Search for the cell housing the specified text and yield its [x, y] center coordinate. 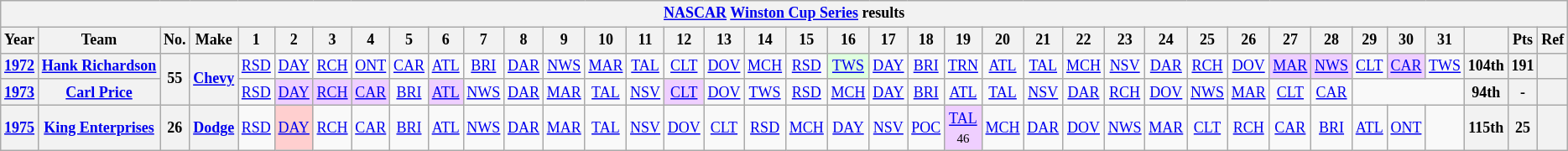
No. [175, 40]
94th [1486, 92]
55 [175, 79]
11 [646, 40]
Dodge [214, 128]
3 [332, 40]
7 [483, 40]
9 [564, 40]
Year [20, 40]
18 [926, 40]
10 [606, 40]
115th [1486, 128]
20 [1003, 40]
16 [848, 40]
6 [445, 40]
TAL46 [963, 128]
Hank Richardson [99, 65]
Carl Price [99, 92]
Chevy [214, 79]
30 [1406, 40]
1975 [20, 128]
NASCAR Winston Cup Series results [784, 13]
POC [926, 128]
19 [963, 40]
12 [684, 40]
28 [1332, 40]
Pts [1523, 40]
8 [524, 40]
23 [1124, 40]
31 [1445, 40]
1 [257, 40]
15 [806, 40]
27 [1290, 40]
21 [1044, 40]
191 [1523, 65]
1973 [20, 92]
17 [888, 40]
5 [409, 40]
King Enterprises [99, 128]
Team [99, 40]
Ref [1553, 40]
13 [724, 40]
29 [1369, 40]
2 [294, 40]
- [1523, 92]
4 [371, 40]
14 [765, 40]
TRN [963, 65]
22 [1084, 40]
104th [1486, 65]
1972 [20, 65]
Make [214, 40]
24 [1166, 40]
